Provide the (X, Y) coordinate of the cell's center where the given text is located.  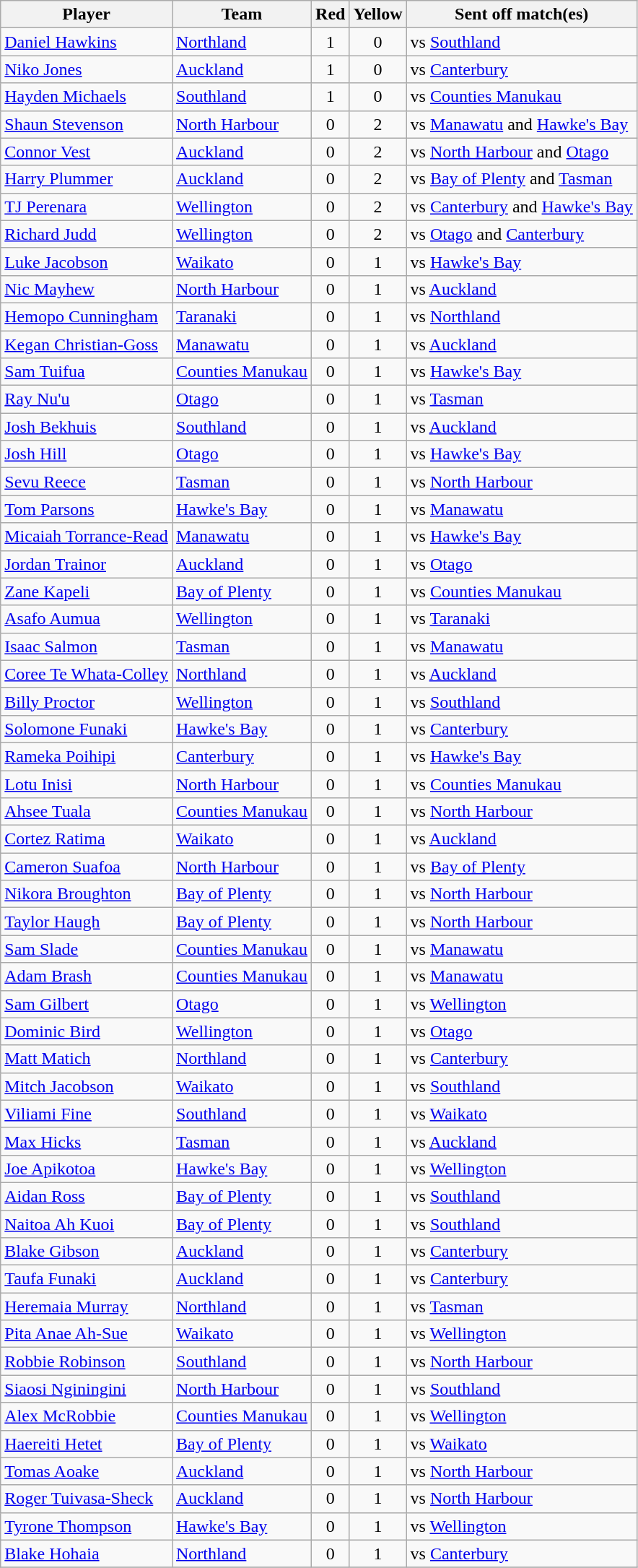
vs Manawatu and Hawke's Bay (521, 124)
Joe Apikotoa (87, 1169)
Jordan Trainor (87, 564)
Yellow (378, 14)
vs Bay of Plenty (521, 867)
Sam Gilbert (87, 1004)
Sam Tuifua (87, 372)
Lotu Inisi (87, 784)
Niko Jones (87, 69)
Max Hicks (87, 1141)
Blake Hohaia (87, 1554)
Tom Parsons (87, 509)
Sent off match(es) (521, 14)
Solomone Funaki (87, 729)
Viliami Fine (87, 1114)
Isaac Salmon (87, 646)
Coree Te Whata-Colley (87, 674)
vs North Harbour and Otago (521, 152)
Taylor Haugh (87, 922)
Player (87, 14)
Ahsee Tuala (87, 812)
Team (241, 14)
TJ Perenara (87, 207)
Ray Nu'u (87, 399)
Asafo Aumua (87, 619)
Alex McRobbie (87, 1416)
Hayden Michaels (87, 97)
Red (331, 14)
vs Canterbury and Hawke's Bay (521, 207)
Taranaki (241, 316)
Cortez Ratima (87, 839)
Richard Judd (87, 234)
Roger Tuivasa-Sheck (87, 1499)
Sevu Reece (87, 482)
Cameron Suafoa (87, 867)
Zane Kapeli (87, 592)
Billy Proctor (87, 701)
Robbie Robinson (87, 1361)
Siaosi Nginingini (87, 1389)
Heremaia Murray (87, 1307)
Sam Slade (87, 949)
Shaun Stevenson (87, 124)
Micaiah Torrance-Read (87, 537)
Rameka Poihipi (87, 756)
Haereiti Hetet (87, 1444)
Blake Gibson (87, 1252)
Tyrone Thompson (87, 1526)
Hemopo Cunningham (87, 316)
Canterbury (241, 756)
vs Taranaki (521, 619)
Daniel Hawkins (87, 42)
Adam Brash (87, 976)
vs Northland (521, 316)
Dominic Bird (87, 1031)
Harry Plummer (87, 179)
Kegan Christian-Goss (87, 345)
vs Bay of Plenty and Tasman (521, 179)
Aidan Ross (87, 1196)
Josh Bekhuis (87, 427)
Mitch Jacobson (87, 1086)
Naitoa Ah Kuoi (87, 1224)
Connor Vest (87, 152)
Josh Hill (87, 454)
Pita Anae Ah-Sue (87, 1334)
Matt Matich (87, 1059)
Taufa Funaki (87, 1279)
Tomas Aoake (87, 1471)
Nikora Broughton (87, 894)
vs Otago and Canterbury (521, 234)
Luke Jacobson (87, 261)
Nic Mayhew (87, 289)
